Detect which cell encompasses the target text, then output its (X, Y) center coordinate. 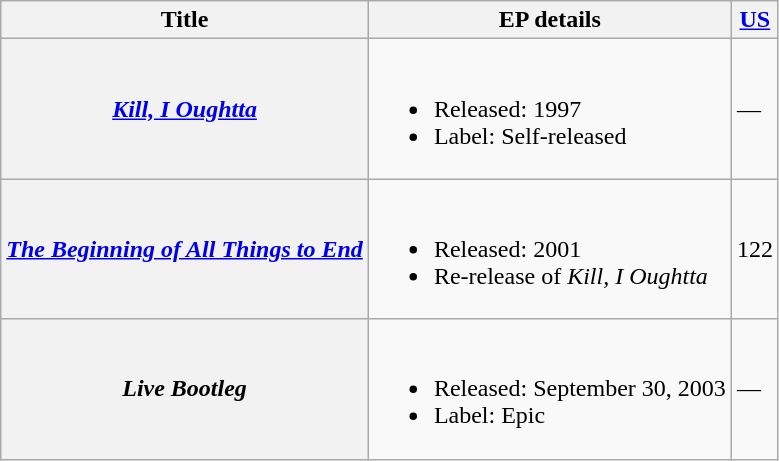
122 (754, 249)
Title (185, 20)
The Beginning of All Things to End (185, 249)
Kill, I Oughtta (185, 109)
EP details (550, 20)
Live Bootleg (185, 389)
Released: 2001Re-release of Kill, I Oughtta (550, 249)
Released: September 30, 2003Label: Epic (550, 389)
US (754, 20)
Released: 1997Label: Self-released (550, 109)
